Provide the [x, y] coordinate of the cell's center where the given text is located.  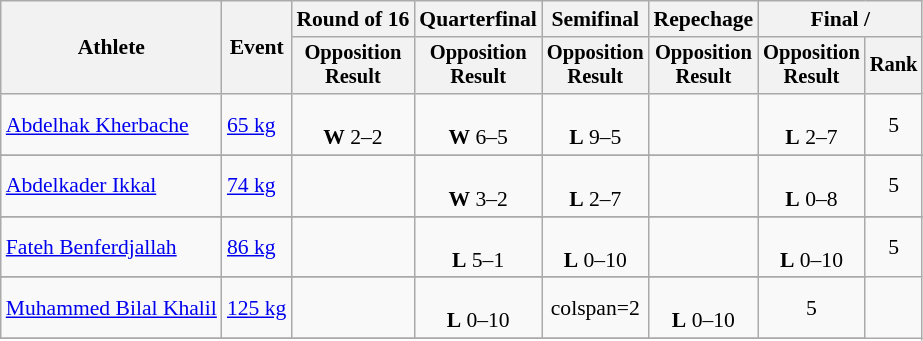
Quarterfinal [478, 19]
74 kg [256, 186]
Rank [894, 66]
65 kg [256, 124]
colspan=2 [596, 308]
125 kg [256, 308]
W 3–2 [478, 186]
Abdelhak Kherbache [112, 124]
Event [256, 48]
W 6–5 [478, 124]
L 0–8 [812, 186]
Fateh Benferdjallah [112, 248]
86 kg [256, 248]
W 2–2 [352, 124]
Final / [840, 19]
Muhammed Bilal Khalil [112, 308]
L 9–5 [596, 124]
L 5–1 [478, 248]
Athlete [112, 48]
Abdelkader Ikkal [112, 186]
Repechage [704, 19]
Semifinal [596, 19]
Round of 16 [352, 19]
